Return (X, Y) of the center of cell containing provided text 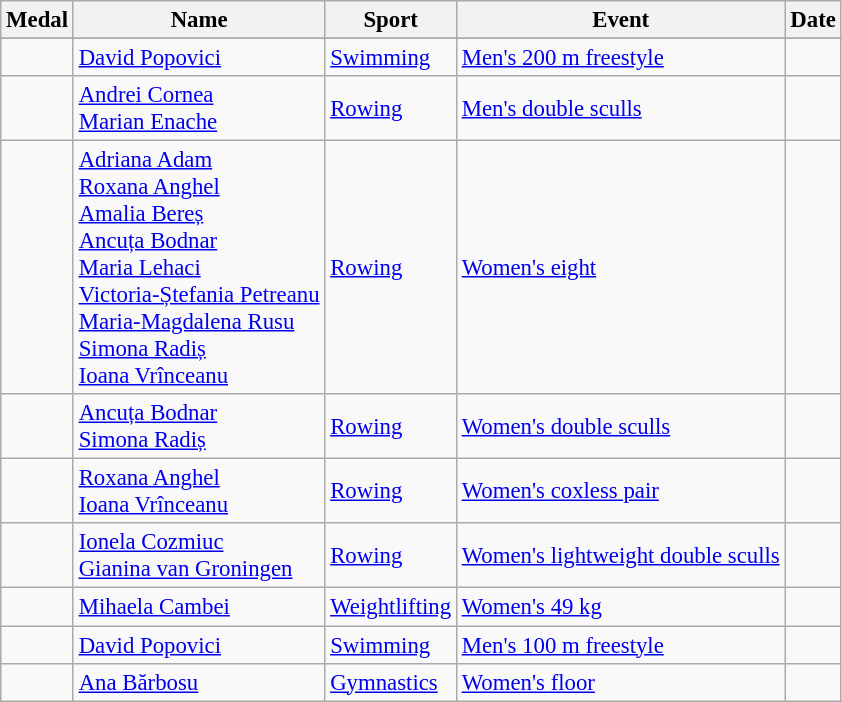
Roxana AnghelIoana Vrînceanu (199, 492)
Women's lightweight double sculls (620, 556)
Women's eight (620, 268)
Ana Bărbosu (199, 682)
Men's 100 m freestyle (620, 645)
Adriana AdamRoxana AnghelAmalia BereșAncuța BodnarMaria LehaciVictoria-Ștefania PetreanuMaria-Magdalena RusuSimona RadișIoana Vrînceanu (199, 268)
Gymnastics (391, 682)
Men's 200 m freestyle (620, 58)
Name (199, 20)
Andrei CorneaMarian Enache (199, 108)
Women's coxless pair (620, 492)
Ionela CozmiucGianina van Groningen (199, 556)
Women's floor (620, 682)
Men's double sculls (620, 108)
Mihaela Cambei (199, 607)
Women's double sculls (620, 426)
Date (813, 20)
Weightlifting (391, 607)
Women's 49 kg (620, 607)
Event (620, 20)
Medal (38, 20)
Ancuța BodnarSimona Radiș (199, 426)
Sport (391, 20)
